Search for the cell housing the specified text and yield its (x, y) center coordinate. 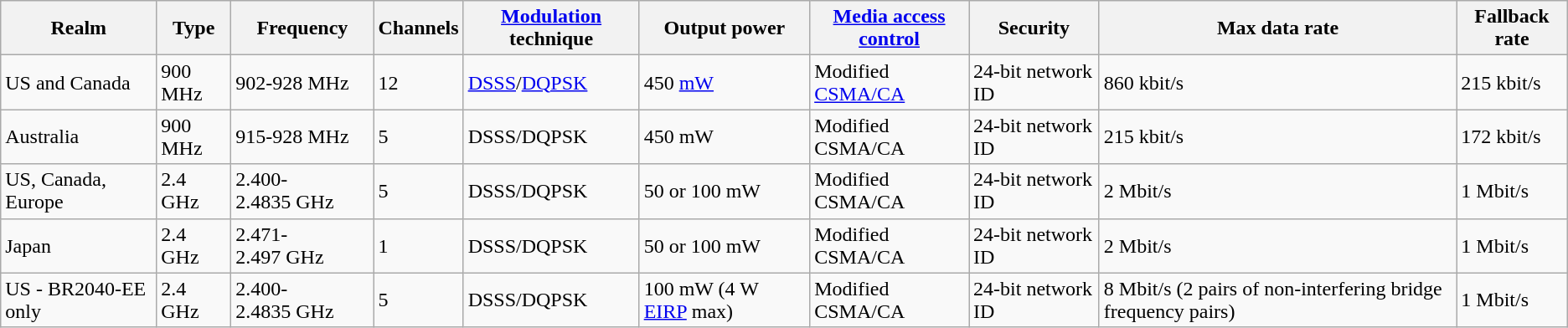
Type (194, 28)
US - BR2040-EE only (79, 300)
8 Mbit/s (2 pairs of non-interfering bridge frequency pairs) (1278, 300)
172 kbit/s (1512, 137)
915-928 MHz (302, 137)
Security (1034, 28)
902-928 MHz (302, 82)
US and Canada (79, 82)
Media access control (890, 28)
Max data rate (1278, 28)
US, Canada, Europe (79, 191)
Channels (419, 28)
Output power (725, 28)
Realm (79, 28)
Japan (79, 246)
Frequency (302, 28)
Australia (79, 137)
860 kbit/s (1278, 82)
100 mW (4 W EIRP max) (725, 300)
Modulation technique (551, 28)
Fallback rate (1512, 28)
2.471-2.497 GHz (302, 246)
12 (419, 82)
1 (419, 246)
